Search for the cell housing the specified text and yield its [X, Y] center coordinate. 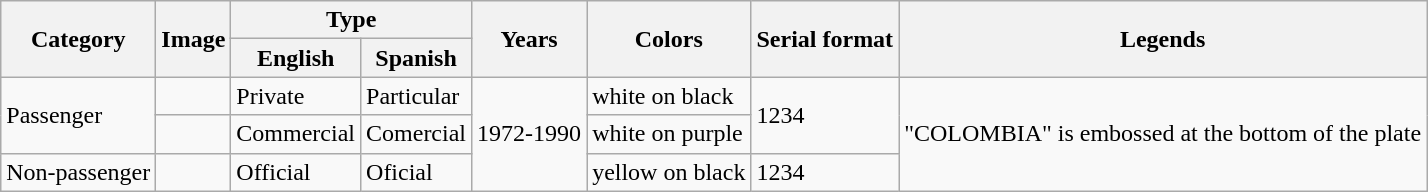
Colors [669, 39]
1972-1990 [530, 134]
Non-passenger [78, 172]
English [296, 58]
"COLOMBIA" is embossed at the bottom of the plate [1163, 134]
Category [78, 39]
Private [296, 96]
Image [194, 39]
yellow on black [669, 172]
Spanish [416, 58]
white on black [669, 96]
Comercial [416, 134]
Passenger [78, 115]
Commercial [296, 134]
Oficial [416, 172]
Official [296, 172]
white on purple [669, 134]
Type [352, 20]
Serial format [825, 39]
Legends [1163, 39]
Years [530, 39]
Particular [416, 96]
